Output the [x, y] coordinate of the center of the cell containing the given text.  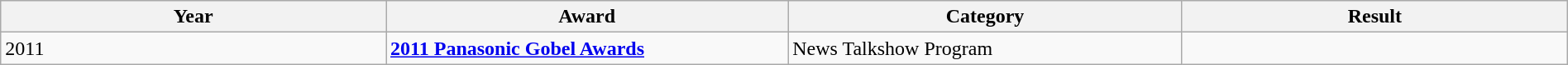
Award [587, 17]
Result [1374, 17]
Category [986, 17]
2011 [194, 48]
2011 Panasonic Gobel Awards [587, 48]
News Talkshow Program [986, 48]
Year [194, 17]
